Capture the cell that displays the provided text and extract its [x, y] central coordinate. 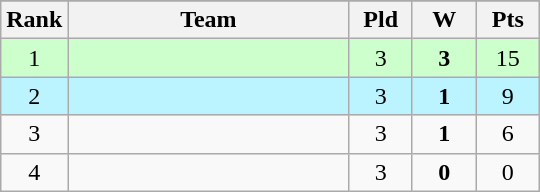
2 [34, 96]
Rank [34, 20]
6 [508, 134]
Team [208, 20]
Pts [508, 20]
15 [508, 58]
4 [34, 172]
Pld [381, 20]
W [444, 20]
9 [508, 96]
